Pinpoint the cell where the given text exists, returning its [x, y] midpoint coordinate. 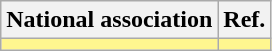
Ref. [244, 20]
National association [110, 20]
